Detect which cell encompasses the target text, then output its [X, Y] center coordinate. 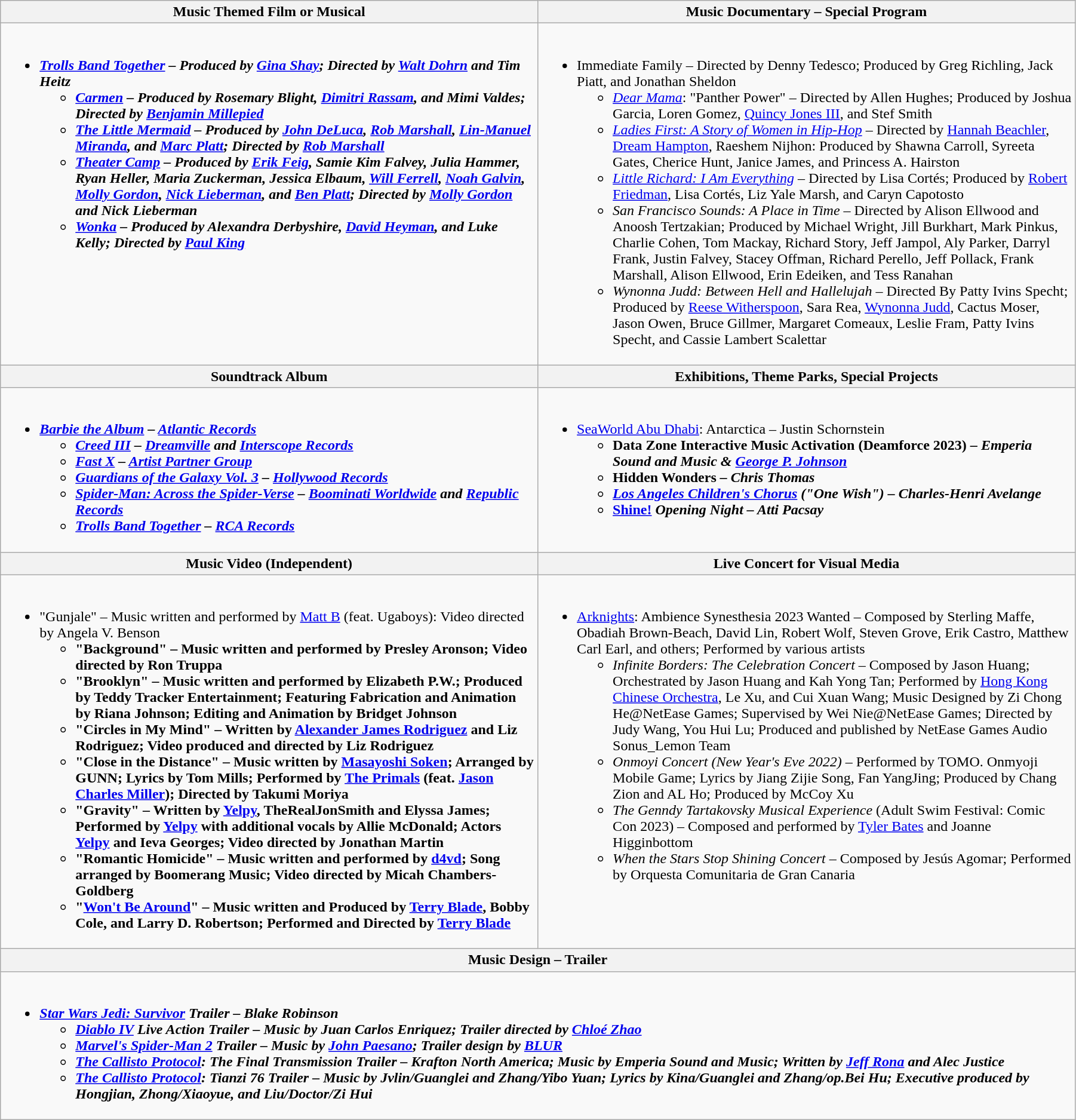
Exhibitions, Theme Parks, Special Projects [807, 376]
Music Design – Trailer [538, 960]
Live Concert for Visual Media [807, 563]
Soundtrack Album [269, 376]
Music Themed Film or Musical [269, 12]
Music Documentary – Special Program [807, 12]
Music Video (Independent) [269, 563]
